Return the (X, Y) coordinate for the center point of the cell that contains the specified text.  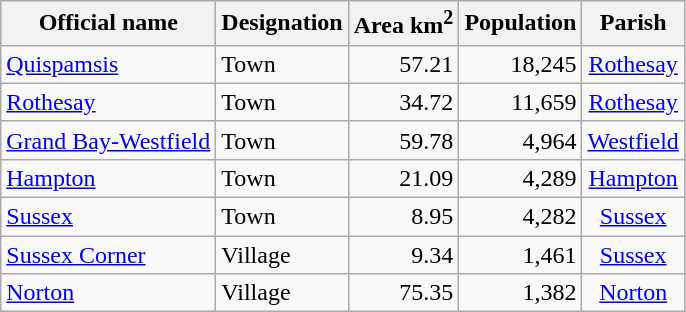
34.72 (404, 102)
57.21 (404, 64)
4,964 (520, 140)
Westfield (633, 140)
Official name (108, 24)
1,461 (520, 255)
Grand Bay-Westfield (108, 140)
9.34 (404, 255)
Quispamsis (108, 64)
75.35 (404, 293)
59.78 (404, 140)
Area km2 (404, 24)
4,289 (520, 178)
Population (520, 24)
Parish (633, 24)
11,659 (520, 102)
21.09 (404, 178)
Designation (282, 24)
1,382 (520, 293)
18,245 (520, 64)
4,282 (520, 217)
Sussex Corner (108, 255)
8.95 (404, 217)
